Return (X, Y) of the center of cell containing provided text 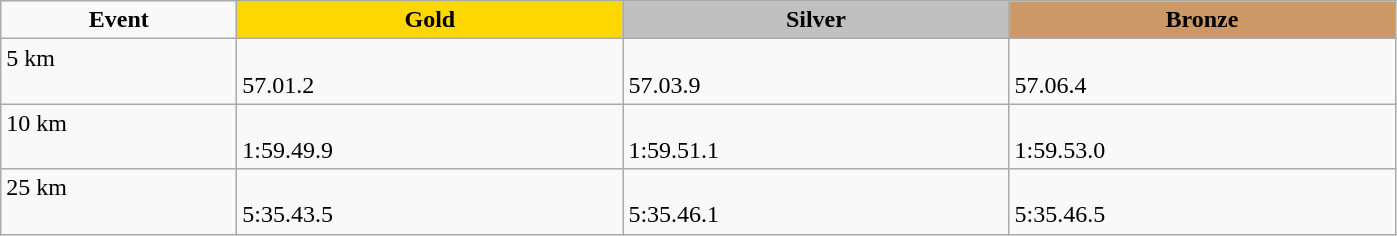
Bronze (1202, 20)
1:59.53.0 (1202, 136)
1:59.49.9 (430, 136)
57.03.9 (816, 72)
1:59.51.1 (816, 136)
57.06.4 (1202, 72)
5:35.46.5 (1202, 202)
5:35.46.1 (816, 202)
57.01.2 (430, 72)
25 km (119, 202)
10 km (119, 136)
5:35.43.5 (430, 202)
Silver (816, 20)
Gold (430, 20)
5 km (119, 72)
Event (119, 20)
